Search for the cell housing the specified text and yield its [x, y] center coordinate. 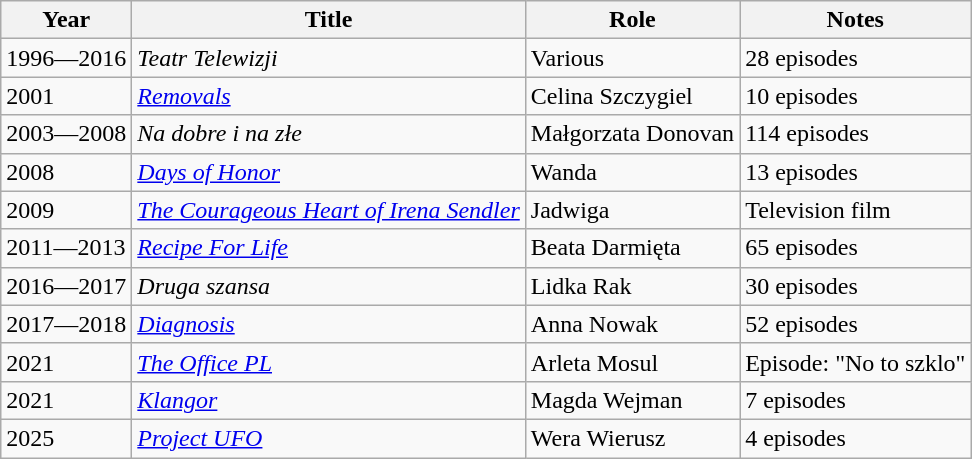
Beata Darmięta [632, 248]
28 episodes [856, 58]
2016—2017 [66, 286]
Recipe For Life [328, 248]
2009 [66, 210]
Days of Honor [328, 172]
Television film [856, 210]
Klangor [328, 400]
7 episodes [856, 400]
Year [66, 20]
Celina Szczygiel [632, 96]
65 episodes [856, 248]
Removals [328, 96]
Title [328, 20]
Na dobre i na złe [328, 134]
2011—2013 [66, 248]
2025 [66, 438]
Notes [856, 20]
Magda Wejman [632, 400]
30 episodes [856, 286]
Project UFO [328, 438]
4 episodes [856, 438]
Arleta Mosul [632, 362]
Jadwiga [632, 210]
2008 [66, 172]
Role [632, 20]
52 episodes [856, 324]
1996—2016 [66, 58]
2001 [66, 96]
Wera Wierusz [632, 438]
Druga szansa [328, 286]
2003—2008 [66, 134]
The Office PL [328, 362]
Teatr Telewizji [328, 58]
Episode: "No to szklo" [856, 362]
Various [632, 58]
114 episodes [856, 134]
10 episodes [856, 96]
The Courageous Heart of Irena Sendler [328, 210]
13 episodes [856, 172]
Anna Nowak [632, 324]
Wanda [632, 172]
Lidka Rak [632, 286]
Małgorzata Donovan [632, 134]
Diagnosis [328, 324]
2017—2018 [66, 324]
